For the text-containing cell, return its midpoint in [X, Y] coordinate format. 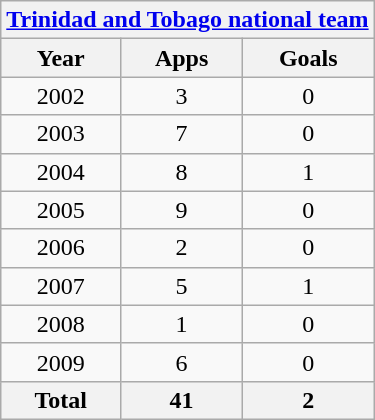
Total [61, 400]
2002 [61, 96]
Apps [182, 58]
2004 [61, 172]
6 [182, 362]
41 [182, 400]
7 [182, 134]
Goals [308, 58]
2009 [61, 362]
2006 [61, 248]
2007 [61, 286]
9 [182, 210]
2005 [61, 210]
2003 [61, 134]
Trinidad and Tobago national team [188, 20]
8 [182, 172]
2008 [61, 324]
Year [61, 58]
5 [182, 286]
3 [182, 96]
